Extract the (x, y) coordinate from the center of the cell holding the provided text.  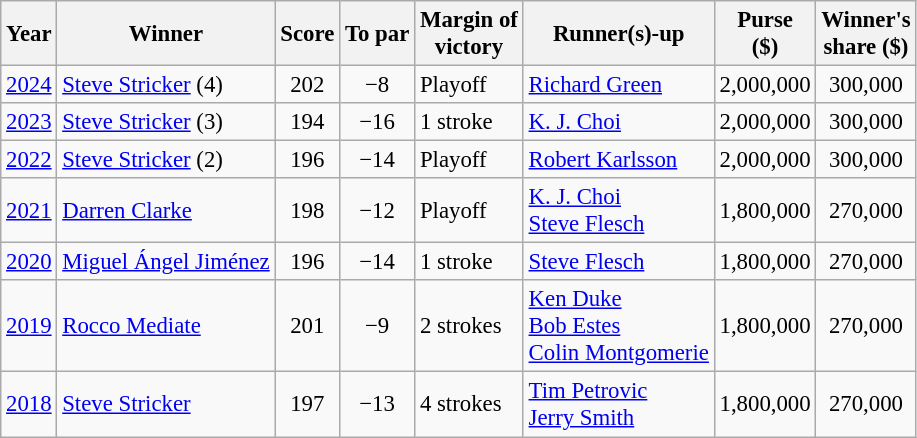
−8 (378, 85)
Robert Karlsson (618, 160)
4 strokes (470, 404)
2 strokes (470, 326)
Rocco Mediate (166, 326)
Tim Petrovic Jerry Smith (618, 404)
2023 (29, 122)
Winner (166, 34)
Richard Green (618, 85)
−13 (378, 404)
Darren Clarke (166, 210)
−9 (378, 326)
2024 (29, 85)
Winner'sshare ($) (866, 34)
2022 (29, 160)
Purse($) (765, 34)
Steve Stricker (3) (166, 122)
Year (29, 34)
Miguel Ángel Jiménez (166, 262)
197 (308, 404)
−16 (378, 122)
K. J. Choi (618, 122)
Steve Stricker (166, 404)
2020 (29, 262)
K. J. Choi Steve Flesch (618, 210)
Runner(s)-up (618, 34)
201 (308, 326)
2021 (29, 210)
2018 (29, 404)
2019 (29, 326)
To par (378, 34)
Margin ofvictory (470, 34)
Steve Stricker (4) (166, 85)
Steve Stricker (2) (166, 160)
−12 (378, 210)
202 (308, 85)
Ken Duke Bob Estes Colin Montgomerie (618, 326)
Score (308, 34)
Steve Flesch (618, 262)
198 (308, 210)
194 (308, 122)
